Output the (X, Y) coordinate of the center of the cell containing the given text.  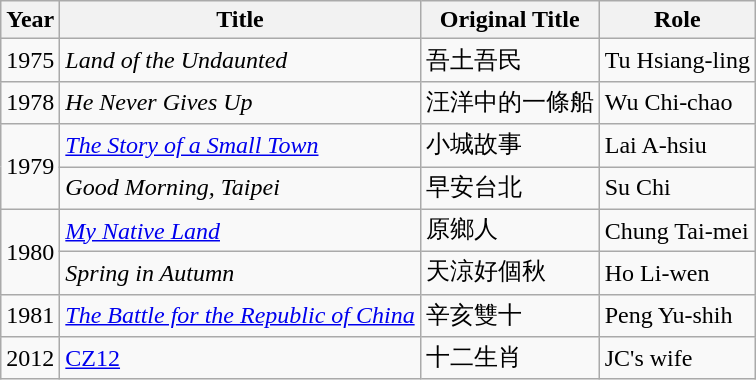
1981 (30, 316)
早安台北 (510, 188)
1979 (30, 166)
The Battle for the Republic of China (240, 316)
1978 (30, 102)
CZ12 (240, 358)
Lai A-hsiu (677, 146)
1975 (30, 60)
Year (30, 20)
2012 (30, 358)
Su Chi (677, 188)
1980 (30, 252)
Role (677, 20)
My Native Land (240, 230)
Chung Tai-mei (677, 230)
Ho Li-wen (677, 274)
十二生肖 (510, 358)
Good Morning, Taipei (240, 188)
He Never Gives Up (240, 102)
Tu Hsiang-ling (677, 60)
Title (240, 20)
Peng Yu-shih (677, 316)
吾土吾民 (510, 60)
The Story of a Small Town (240, 146)
Spring in Autumn (240, 274)
汪洋中的一條船 (510, 102)
Original Title (510, 20)
辛亥雙十 (510, 316)
Land of the Undaunted (240, 60)
小城故事 (510, 146)
原鄉人 (510, 230)
JC's wife (677, 358)
天涼好個秋 (510, 274)
Wu Chi-chao (677, 102)
